Scan for the cell matching the given text and deliver its (x, y) coordinate at center. 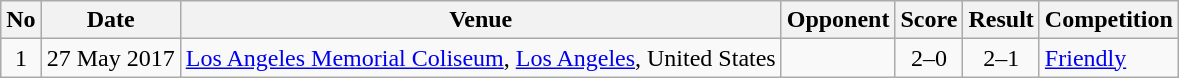
Result (1001, 20)
Los Angeles Memorial Coliseum, Los Angeles, United States (480, 58)
Opponent (838, 20)
Date (110, 20)
Venue (480, 20)
1 (21, 58)
Competition (1108, 20)
2–1 (1001, 58)
Score (929, 20)
2–0 (929, 58)
No (21, 20)
27 May 2017 (110, 58)
Friendly (1108, 58)
